Identify which cell holds the provided text, then report its (X, Y) central coordinate. 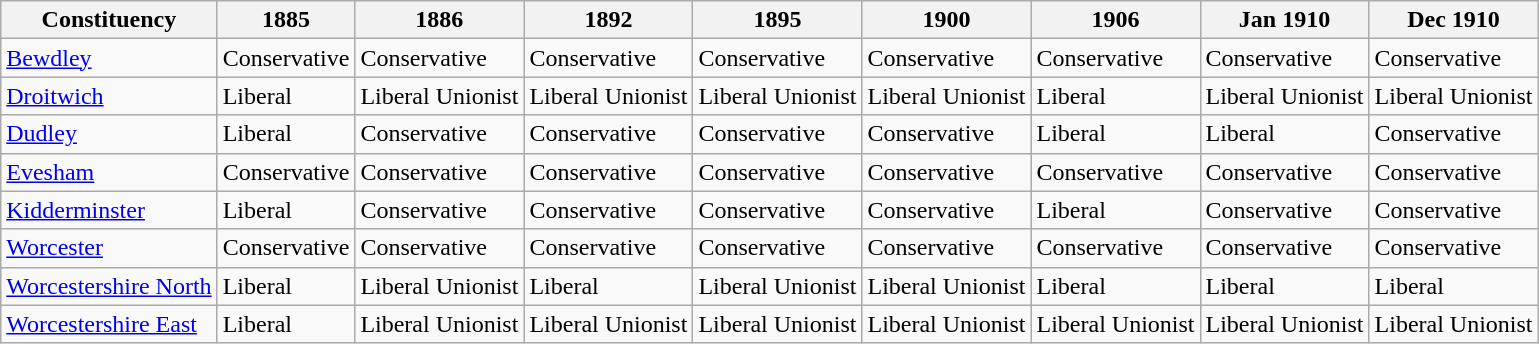
1895 (778, 20)
Constituency (109, 20)
1885 (286, 20)
Dudley (109, 134)
Evesham (109, 172)
Dec 1910 (1454, 20)
1892 (608, 20)
1900 (946, 20)
Worcestershire North (109, 286)
Worcestershire East (109, 324)
Worcester (109, 248)
Jan 1910 (1284, 20)
Bewdley (109, 58)
1886 (440, 20)
1906 (1116, 20)
Kidderminster (109, 210)
Droitwich (109, 96)
